Identify which cell holds the provided text, then report its (X, Y) central coordinate. 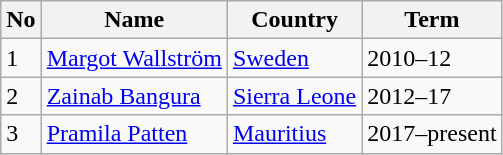
Country (294, 20)
Margot Wallström (134, 58)
Term (432, 20)
Mauritius (294, 134)
Sweden (294, 58)
Zainab Bangura (134, 96)
2 (21, 96)
Pramila Patten (134, 134)
Name (134, 20)
3 (21, 134)
No (21, 20)
1 (21, 58)
Sierra Leone (294, 96)
2017–present (432, 134)
2010–12 (432, 58)
2012–17 (432, 96)
